Search for the cell housing the specified text and yield its [x, y] center coordinate. 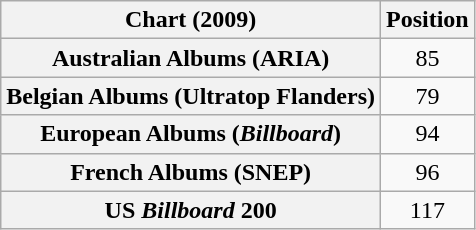
96 [428, 172]
European Albums (Billboard) [191, 134]
Position [428, 20]
117 [428, 210]
85 [428, 58]
French Albums (SNEP) [191, 172]
Belgian Albums (Ultratop Flanders) [191, 96]
94 [428, 134]
Chart (2009) [191, 20]
US Billboard 200 [191, 210]
79 [428, 96]
Australian Albums (ARIA) [191, 58]
